Identify which cell holds the provided text, then report its [x, y] central coordinate. 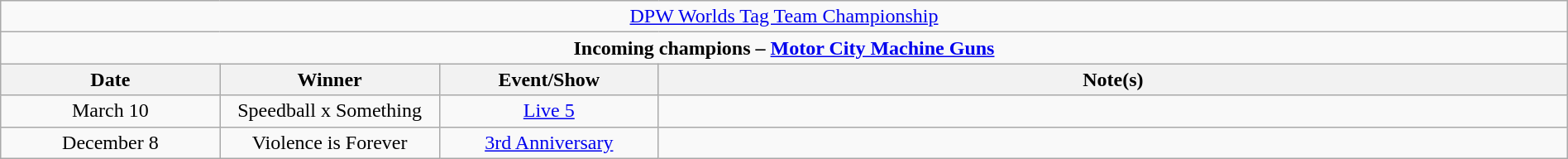
Note(s) [1113, 79]
Date [111, 79]
DPW Worlds Tag Team Championship [784, 17]
Incoming champions – Motor City Machine Guns [784, 48]
Violence is Forever [329, 142]
Speedball x Something [329, 111]
December 8 [111, 142]
Winner [329, 79]
Event/Show [549, 79]
3rd Anniversary [549, 142]
March 10 [111, 111]
Live 5 [549, 111]
